Search for the cell housing the specified text and yield its (X, Y) center coordinate. 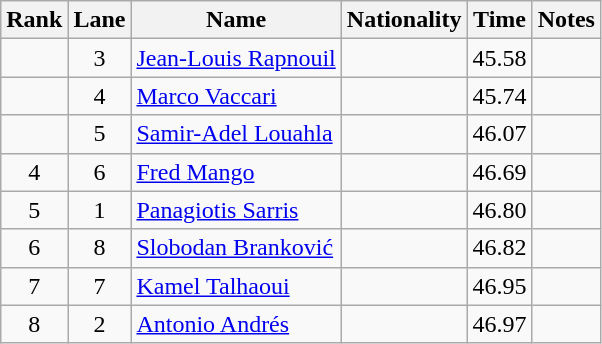
46.82 (500, 248)
Marco Vaccari (236, 96)
3 (100, 58)
45.74 (500, 96)
Samir-Adel Louahla (236, 134)
Time (500, 20)
Lane (100, 20)
Jean-Louis Rapnouil (236, 58)
1 (100, 210)
46.69 (500, 172)
46.95 (500, 286)
46.80 (500, 210)
Nationality (404, 20)
46.97 (500, 324)
46.07 (500, 134)
Fred Mango (236, 172)
Kamel Talhaoui (236, 286)
Antonio Andrés (236, 324)
2 (100, 324)
Name (236, 20)
Panagiotis Sarris (236, 210)
Notes (566, 20)
Rank (34, 20)
45.58 (500, 58)
Slobodan Branković (236, 248)
